Search for the cell housing the specified text and yield its [x, y] center coordinate. 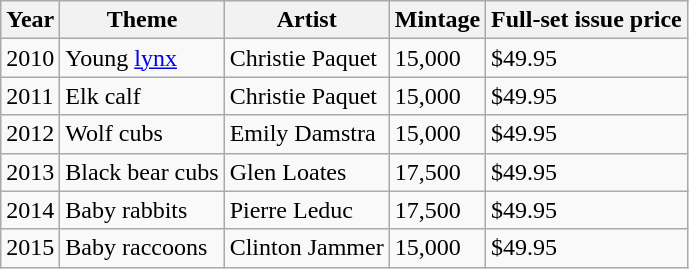
Emily Damstra [306, 134]
Year [30, 20]
Glen Loates [306, 172]
Artist [306, 20]
Wolf cubs [142, 134]
Baby raccoons [142, 248]
Mintage [437, 20]
2010 [30, 58]
2013 [30, 172]
Clinton Jammer [306, 248]
Baby rabbits [142, 210]
Black bear cubs [142, 172]
2012 [30, 134]
Elk calf [142, 96]
2011 [30, 96]
Theme [142, 20]
2014 [30, 210]
2015 [30, 248]
Pierre Leduc [306, 210]
Full-set issue price [587, 20]
Young lynx [142, 58]
